Detect which cell encompasses the target text, then output its (X, Y) center coordinate. 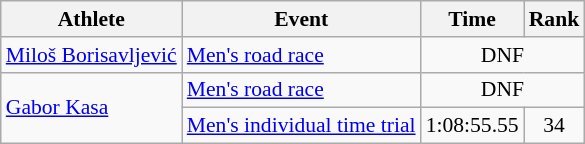
Miloš Borisavljević (92, 55)
Gabor Kasa (92, 108)
1:08:55.55 (472, 126)
34 (554, 126)
Rank (554, 19)
Time (472, 19)
Men's individual time trial (302, 126)
Athlete (92, 19)
Event (302, 19)
